Locate the cell with the specified text and output its [X, Y] center coordinate. 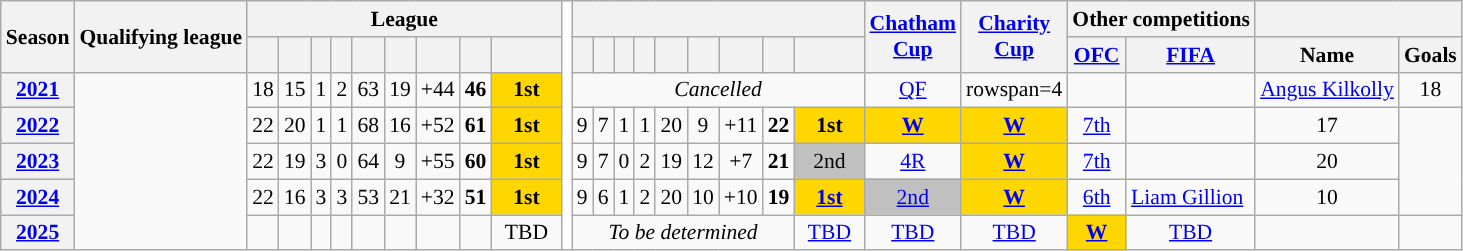
+52 [438, 126]
Angus Kilkolly [1327, 90]
12 [703, 162]
61 [476, 126]
+11 [741, 126]
63 [368, 90]
Name [1327, 55]
Other competitions [1161, 19]
68 [368, 126]
53 [368, 197]
64 [368, 162]
2024 [38, 197]
2021 [38, 90]
4R [913, 162]
Season [38, 36]
+10 [741, 197]
FIFA [1190, 55]
Liam Gillion [1190, 197]
OFC [1096, 55]
Goals [1430, 55]
League [404, 19]
15 [295, 90]
+55 [438, 162]
+44 [438, 90]
Qualifying league [160, 36]
2023 [38, 162]
60 [476, 162]
2025 [38, 233]
QF [913, 90]
rowspan=4 [1014, 90]
46 [476, 90]
2022 [38, 126]
17 [1327, 126]
Cancelled [718, 90]
6 [604, 197]
To be determined [684, 233]
51 [476, 197]
ChathamCup [913, 36]
6th [1096, 197]
+32 [438, 197]
+7 [741, 162]
CharityCup [1014, 36]
